Scan for the cell matching the given text and deliver its (X, Y) coordinate at center. 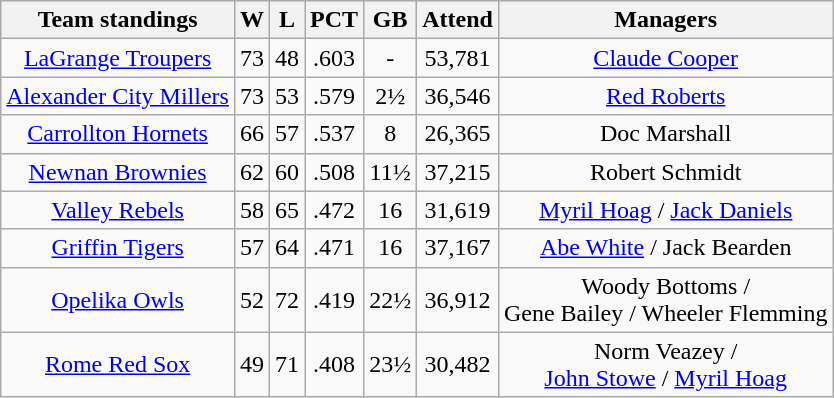
.508 (334, 172)
W (252, 20)
53,781 (458, 58)
62 (252, 172)
Opelika Owls (118, 300)
Myril Hoag / Jack Daniels (666, 210)
71 (288, 364)
49 (252, 364)
.579 (334, 96)
Team standings (118, 20)
PCT (334, 20)
Rome Red Sox (118, 364)
37,215 (458, 172)
L (288, 20)
30,482 (458, 364)
.537 (334, 134)
LaGrange Troupers (118, 58)
Norm Veazey / John Stowe / Myril Hoag (666, 364)
.603 (334, 58)
Valley Rebels (118, 210)
Griffin Tigers (118, 248)
37,167 (458, 248)
11½ (390, 172)
48 (288, 58)
Newnan Brownies (118, 172)
Abe White / Jack Bearden (666, 248)
.472 (334, 210)
Woody Bottoms /Gene Bailey / Wheeler Flemming (666, 300)
52 (252, 300)
Doc Marshall (666, 134)
.408 (334, 364)
Alexander City Millers (118, 96)
36,912 (458, 300)
.471 (334, 248)
66 (252, 134)
22½ (390, 300)
64 (288, 248)
60 (288, 172)
GB (390, 20)
36,546 (458, 96)
31,619 (458, 210)
Carrollton Hornets (118, 134)
Robert Schmidt (666, 172)
72 (288, 300)
Managers (666, 20)
Attend (458, 20)
.419 (334, 300)
58 (252, 210)
26,365 (458, 134)
2½ (390, 96)
8 (390, 134)
65 (288, 210)
53 (288, 96)
Red Roberts (666, 96)
- (390, 58)
Claude Cooper (666, 58)
23½ (390, 364)
